Return the [x, y] coordinate for the center point of the cell that contains the specified text.  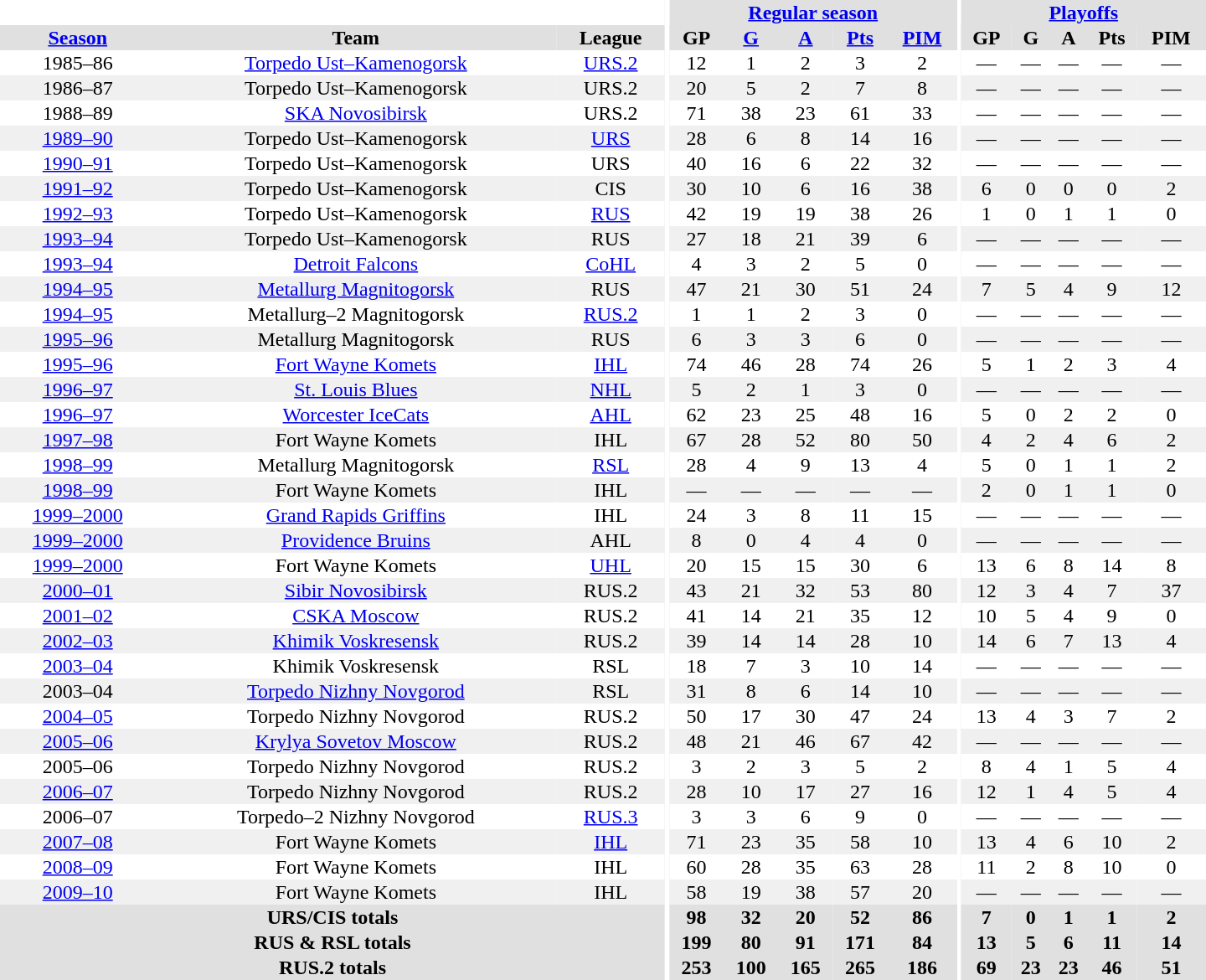
CoHL [611, 264]
Detroit Falcons [355, 264]
CSKA Moscow [355, 616]
Providence Bruins [355, 540]
NHL [611, 389]
22 [859, 163]
2002–03 [77, 641]
SKA Novosibirsk [355, 113]
63 [859, 867]
League [611, 38]
1988–89 [77, 113]
Regular season [813, 13]
2009–10 [77, 892]
Season [77, 38]
37 [1171, 591]
Team [355, 38]
Torpedo–2 Nizhny Novgorod [355, 817]
1986–87 [77, 88]
1997–98 [77, 440]
60 [697, 867]
1990–91 [77, 163]
98 [697, 917]
25 [806, 415]
100 [750, 967]
1991–92 [77, 188]
RUS.3 [611, 817]
2004–05 [77, 716]
31 [697, 691]
2007–08 [77, 842]
2008–09 [77, 867]
171 [859, 942]
URS/CIS totals [332, 917]
Grand Rapids Griffins [355, 515]
43 [697, 591]
40 [697, 163]
57 [859, 892]
61 [859, 113]
St. Louis Blues [355, 389]
2000–01 [77, 591]
Playoffs [1084, 13]
86 [923, 917]
Sibir Novosibirsk [355, 591]
2001–02 [77, 616]
RUS & RSL totals [332, 942]
33 [923, 113]
Worcester IceCats [355, 415]
1989–90 [77, 138]
CIS [611, 188]
1985–86 [77, 63]
165 [806, 967]
199 [697, 942]
UHL [611, 565]
1992–93 [77, 214]
69 [987, 967]
265 [859, 967]
186 [923, 967]
Krylya Sovetov Moscow [355, 741]
53 [859, 591]
41 [697, 616]
253 [697, 967]
RUS.2 totals [332, 967]
62 [697, 415]
Metallurg–2 Magnitogorsk [355, 314]
91 [806, 942]
84 [923, 942]
